Scan for the cell matching the given text and deliver its (x, y) coordinate at center. 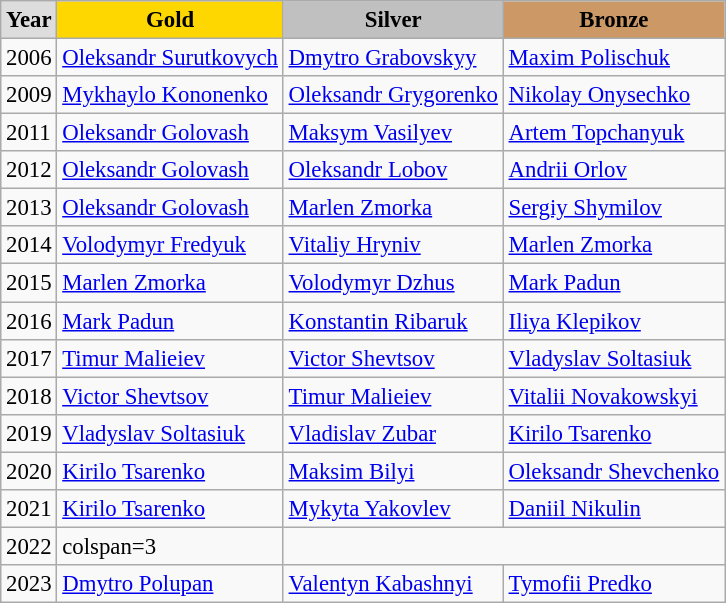
Oleksandr Surutkovych (170, 58)
Dmytro Grabovskyy (393, 58)
Mykyta Yakovlev (393, 509)
2014 (29, 245)
Nikolay Onysechko (614, 95)
Maksim Bilyi (393, 471)
2011 (29, 133)
Bronze (614, 20)
2021 (29, 509)
Oleksandr Grygorenko (393, 95)
Dmytro Polupan (170, 584)
2017 (29, 358)
2020 (29, 471)
2022 (29, 546)
2016 (29, 321)
2009 (29, 95)
2023 (29, 584)
Iliya Klepikov (614, 321)
Konstantin Ribaruk (393, 321)
Volodymyr Fredyuk (170, 245)
Valentyn Kabashnyi (393, 584)
Mykhaylo Kononenko (170, 95)
Artem Topchanyuk (614, 133)
Oleksandr Lobov (393, 170)
Silver (393, 20)
Year (29, 20)
2018 (29, 396)
Tymofii Predko (614, 584)
Vladislav Zubar (393, 433)
Maxim Polischuk (614, 58)
Gold (170, 20)
Vitalii Novakowskyi (614, 396)
Vitaliy Hryniv (393, 245)
2012 (29, 170)
Oleksandr Shevchenko (614, 471)
Volodymyr Dzhus (393, 283)
2006 (29, 58)
2015 (29, 283)
2019 (29, 433)
Daniil Nikulin (614, 509)
colspan=3 (170, 546)
Maksym Vasilyev (393, 133)
2013 (29, 208)
Sergiy Shymilov (614, 208)
Andrii Orlov (614, 170)
